Determine the (x, y) coordinate at the center of the cell enclosing the given text.  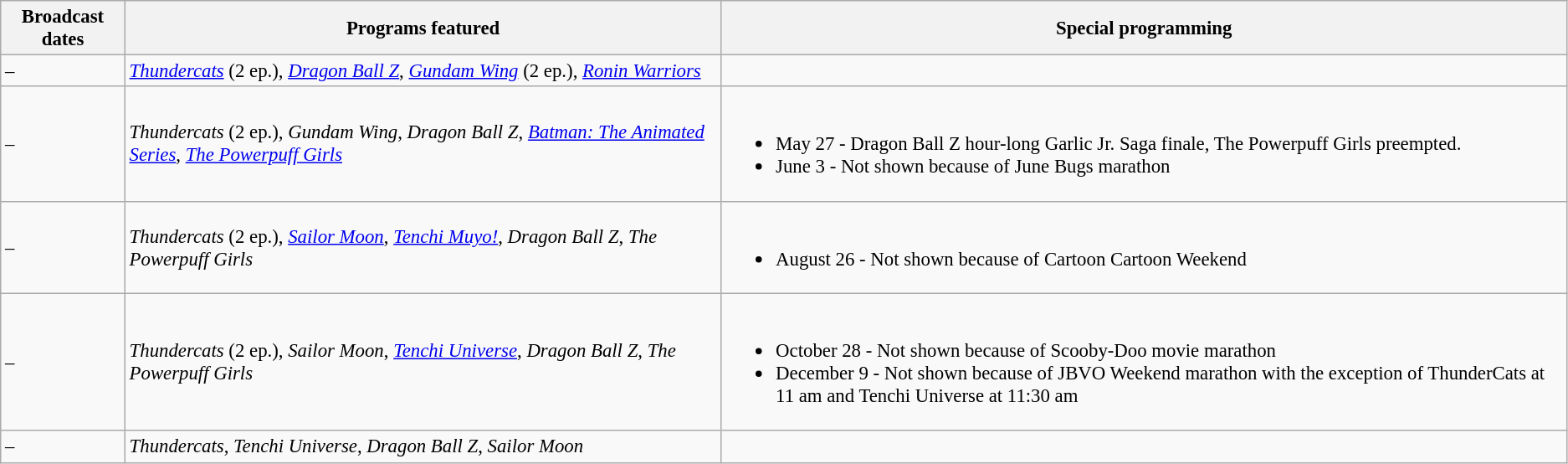
Special programming (1145, 28)
Broadcast dates (64, 28)
Thundercats (2 ep.), Gundam Wing, Dragon Ball Z, Batman: The Animated Series, The Powerpuff Girls (423, 144)
May 27 - Dragon Ball Z hour-long Garlic Jr. Saga finale, The Powerpuff Girls preempted.June 3 - Not shown because of June Bugs marathon (1145, 144)
Thundercats, Tenchi Universe, Dragon Ball Z, Sailor Moon (423, 447)
Thundercats (2 ep.), Sailor Moon, Tenchi Universe, Dragon Ball Z, The Powerpuff Girls (423, 362)
Thundercats (2 ep.), Sailor Moon, Tenchi Muyo!, Dragon Ball Z, The Powerpuff Girls (423, 247)
August 26 - Not shown because of Cartoon Cartoon Weekend (1145, 247)
Programs featured (423, 28)
Thundercats (2 ep.), Dragon Ball Z, Gundam Wing (2 ep.), Ronin Warriors (423, 71)
